Provide the [X, Y] coordinate of the cell's center where the given text is located.  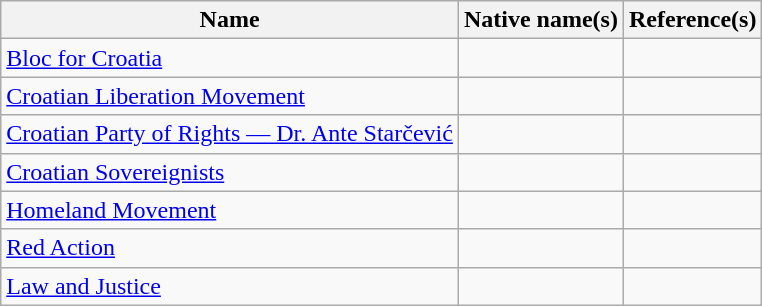
Croatian Party of Rights — Dr. Ante Starčević [230, 134]
Croatian Sovereignists [230, 172]
Croatian Liberation Movement [230, 96]
Law and Justice [230, 286]
Bloc for Croatia [230, 58]
Native name(s) [540, 20]
Red Action [230, 248]
Homeland Movement [230, 210]
Name [230, 20]
Reference(s) [692, 20]
